Search for the cell housing the specified text and yield its [X, Y] center coordinate. 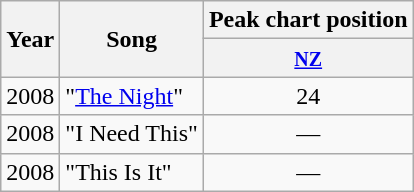
"I Need This" [132, 134]
Song [132, 39]
NZ [308, 58]
Peak chart position [308, 20]
24 [308, 96]
Year [30, 39]
"This Is It" [132, 172]
"The Night" [132, 96]
